From the cell containing the given text, extract its center point as [x, y] coordinate. 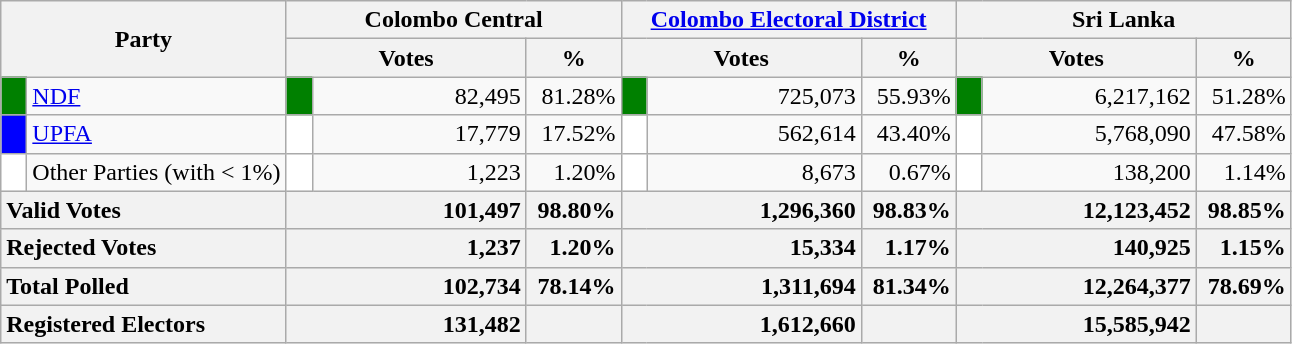
6,217,162 [1089, 96]
1.15% [1244, 248]
12,123,452 [1076, 210]
562,614 [754, 134]
UPFA [156, 134]
17,779 [419, 134]
98.85% [1244, 210]
NDF [156, 96]
0.67% [908, 172]
43.40% [908, 134]
Total Polled [144, 286]
78.14% [574, 286]
102,734 [406, 286]
47.58% [1244, 134]
Registered Electors [144, 324]
5,768,090 [1089, 134]
Valid Votes [144, 210]
1,612,660 [741, 324]
1.17% [908, 248]
Sri Lanka [1124, 20]
Colombo Central [454, 20]
55.93% [908, 96]
98.80% [574, 210]
8,673 [754, 172]
101,497 [406, 210]
98.83% [908, 210]
78.69% [1244, 286]
138,200 [1089, 172]
1,311,694 [741, 286]
1.14% [1244, 172]
82,495 [419, 96]
Colombo Electoral District [788, 20]
725,073 [754, 96]
15,334 [741, 248]
Other Parties (with < 1%) [156, 172]
1,237 [406, 248]
140,925 [1076, 248]
51.28% [1244, 96]
1,296,360 [741, 210]
Rejected Votes [144, 248]
Party [144, 39]
17.52% [574, 134]
81.28% [574, 96]
1,223 [419, 172]
12,264,377 [1076, 286]
15,585,942 [1076, 324]
81.34% [908, 286]
131,482 [406, 324]
